Extract the (x, y) coordinate from the center of the cell holding the provided text.  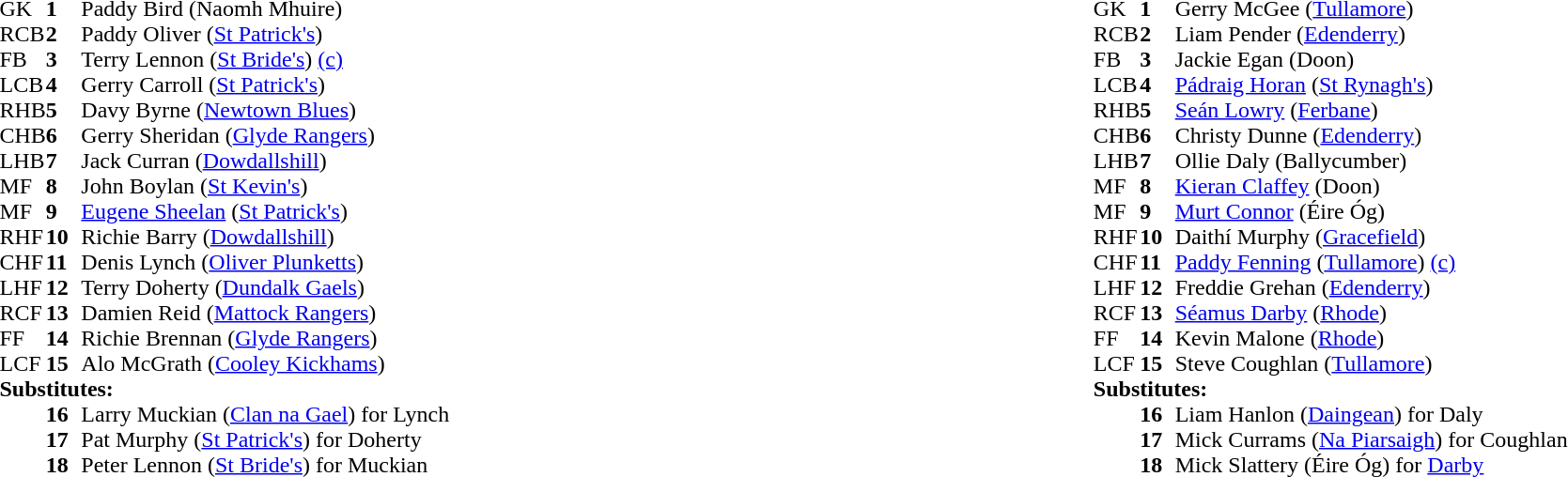
Mick Currams (Na Piarsaigh) for Coughlan (1372, 439)
Jackie Egan (Doon) (1372, 60)
Séamus Darby (Rhode) (1372, 314)
Pádraig Horan (St Rynagh's) (1372, 85)
Liam Pender (Edenderry) (1372, 34)
Gerry Sheridan (Glyde Rangers) (265, 135)
Eugene Sheelan (St Patrick's) (265, 212)
John Boylan (St Kevin's) (265, 186)
Damien Reid (Mattock Rangers) (265, 314)
Jack Curran (Dowdallshill) (265, 162)
Steve Coughlan (Tullamore) (1372, 364)
Alo McGrath (Cooley Kickhams) (265, 364)
Paddy Fenning (Tullamore) (c) (1372, 263)
Larry Muckian (Clan na Gael) for Lynch (265, 415)
Davy Byrne (Newtown Blues) (265, 111)
Ollie Daly (Ballycumber) (1372, 162)
Daithí Murphy (Gracefield) (1372, 237)
Kevin Malone (Rhode) (1372, 338)
Gerry Carroll (St Patrick's) (265, 85)
Seán Lowry (Ferbane) (1372, 111)
Denis Lynch (Oliver Plunketts) (265, 263)
Kieran Claffey (Doon) (1372, 186)
Paddy Oliver (St Patrick's) (265, 34)
Richie Barry (Dowdallshill) (265, 237)
Murt Connor (Éire Óg) (1372, 212)
Terry Lennon (St Bride's) (c) (265, 60)
Freddie Grehan (Edenderry) (1372, 287)
Richie Brennan (Glyde Rangers) (265, 338)
Pat Murphy (St Patrick's) for Doherty (265, 439)
Terry Doherty (Dundalk Gaels) (265, 287)
Liam Hanlon (Daingean) for Daly (1372, 415)
Christy Dunne (Edenderry) (1372, 135)
